Return the [x, y] coordinate for the center point of the cell that contains the specified text.  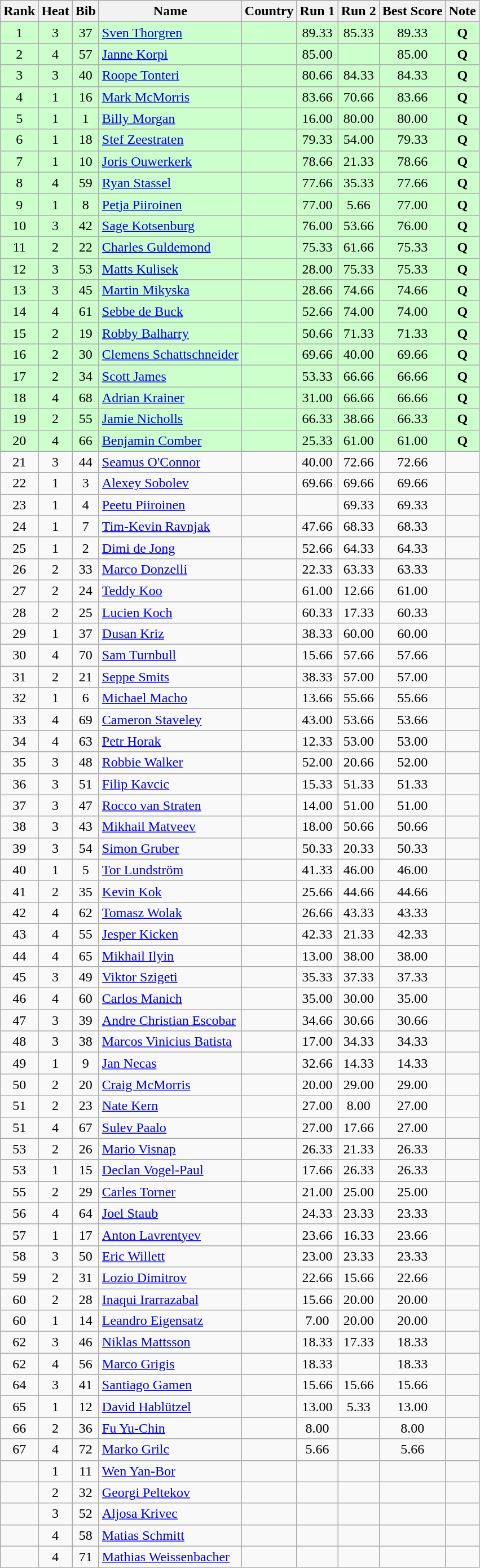
Matias Schmitt [170, 1535]
13.66 [317, 698]
70 [86, 655]
28.66 [317, 290]
15.33 [317, 784]
16.00 [317, 118]
Mikhail Ilyin [170, 956]
Jan Necas [170, 1063]
Anton Lavrentyev [170, 1235]
41.33 [317, 870]
Benjamin Comber [170, 441]
16.33 [359, 1235]
63 [86, 741]
Joel Staub [170, 1213]
Declan Vogel-Paul [170, 1170]
Mark McMorris [170, 97]
18.00 [317, 827]
34.66 [317, 1020]
Nate Kern [170, 1106]
Country [269, 11]
26.66 [317, 913]
Name [170, 11]
Georgi Peltekov [170, 1492]
72 [86, 1450]
Janne Korpi [170, 54]
Santiago Gamen [170, 1385]
54 [86, 848]
Rocco van Straten [170, 805]
Mikhail Matveev [170, 827]
Fu Yu-Chin [170, 1428]
Run 2 [359, 11]
Leandro Eigensatz [170, 1321]
Bib [86, 11]
Carlos Manich [170, 999]
47.66 [317, 526]
71 [86, 1557]
25.33 [317, 441]
Jamie Nicholls [170, 419]
24.33 [317, 1213]
Clemens Schattschneider [170, 355]
Robby Balharry [170, 333]
Marko Grilc [170, 1450]
Simon Gruber [170, 848]
Rank [19, 11]
30.00 [359, 999]
Stef Zeestraten [170, 140]
68 [86, 398]
25.66 [317, 891]
Sven Thorgren [170, 33]
61.66 [359, 247]
Tor Lundström [170, 870]
Petja Piiroinen [170, 204]
Viktor Szigeti [170, 977]
Sebbe de Buck [170, 312]
Lozio Dimitrov [170, 1278]
Robbie Walker [170, 763]
Teddy Koo [170, 591]
Joris Ouwerkerk [170, 161]
Billy Morgan [170, 118]
54.00 [359, 140]
Cameron Staveley [170, 720]
70.66 [359, 97]
80.66 [317, 76]
Best Score [412, 11]
Alexey Sobolev [170, 483]
Marco Donzelli [170, 569]
Note [463, 11]
21.00 [317, 1192]
Andre Christian Escobar [170, 1020]
20.33 [359, 848]
Tim-Kevin Ravnjak [170, 526]
38.66 [359, 419]
David Hablützel [170, 1407]
Seamus O'Connor [170, 462]
Dimi de Jong [170, 548]
Dusan Kriz [170, 634]
13 [19, 290]
12.66 [359, 591]
Marcos Vinicius Batista [170, 1042]
Run 1 [317, 11]
Michael Macho [170, 698]
22.33 [317, 569]
Jesper Kicken [170, 934]
Scott James [170, 376]
7.00 [317, 1321]
Niklas Mattsson [170, 1342]
85.33 [359, 33]
20.66 [359, 763]
Martin Mikyska [170, 290]
Inaqui Irarrazabal [170, 1299]
Roope Tonteri [170, 76]
Lucien Koch [170, 612]
Sam Turnbull [170, 655]
27 [19, 591]
43.00 [317, 720]
Seppe Smits [170, 677]
17.00 [317, 1042]
Craig McMorris [170, 1085]
Marco Grigis [170, 1364]
23.00 [317, 1256]
Mathias Weissenbacher [170, 1557]
Eric Willett [170, 1256]
53.33 [317, 376]
Kevin Kok [170, 891]
61 [86, 312]
Sage Kotsenburg [170, 226]
Mario Visnap [170, 1149]
14.00 [317, 805]
31.00 [317, 398]
Peetu Piiroinen [170, 505]
32.66 [317, 1063]
Tomasz Wolak [170, 913]
52 [86, 1514]
12.33 [317, 741]
Adrian Krainer [170, 398]
Sulev Paalo [170, 1127]
28.00 [317, 269]
Aljosa Krivec [170, 1514]
Petr Horak [170, 741]
Carles Torner [170, 1192]
Filip Kavcic [170, 784]
Wen Yan-Bor [170, 1471]
Charles Guldemond [170, 247]
69 [86, 720]
Matts Kulisek [170, 269]
Heat [55, 11]
Ryan Stassel [170, 183]
5.33 [359, 1407]
